Locate the cell with the specified text and output its [x, y] center coordinate. 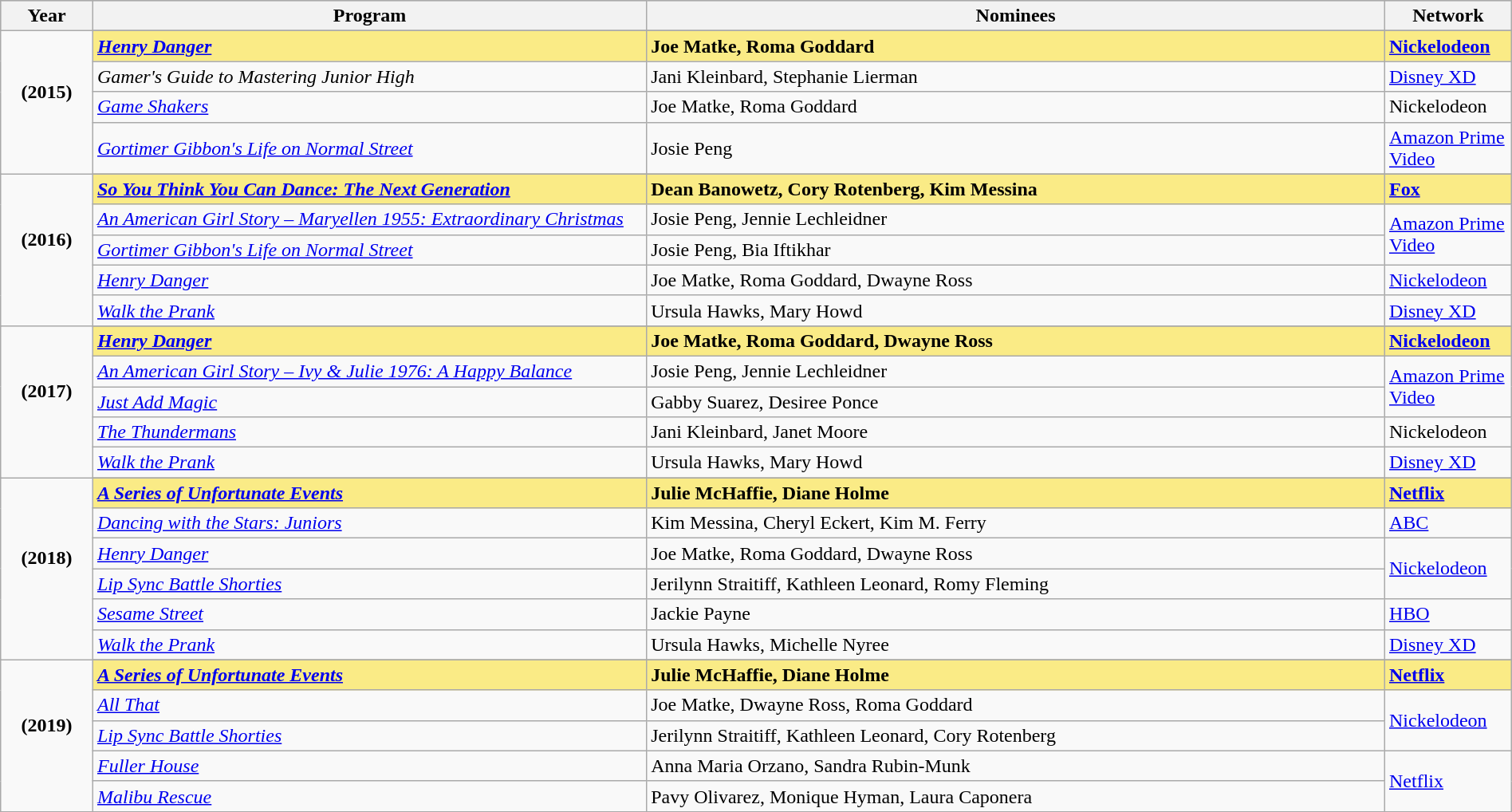
Dancing with the Stars: Juniors [369, 523]
Jerilynn Straitiff, Kathleen Leonard, Romy Fleming [1016, 584]
(2017) [47, 401]
Just Add Magic [369, 401]
Jerilynn Straitiff, Kathleen Leonard, Cory Rotenberg [1016, 735]
Game Shakers [369, 107]
Nominees [1016, 16]
Kim Messina, Cheryl Eckert, Kim M. Ferry [1016, 523]
Jani Kleinbard, Janet Moore [1016, 432]
Sesame Street [369, 614]
Network [1448, 16]
Dean Banowetz, Cory Rotenberg, Kim Messina [1016, 189]
Ursula Hawks, Michelle Nyree [1016, 644]
Fuller House [369, 766]
An American Girl Story – Maryellen 1955: Extraordinary Christmas [369, 219]
Josie Peng, Bia Iftikhar [1016, 250]
All That [369, 705]
An American Girl Story – Ivy & Julie 1976: A Happy Balance [369, 371]
Joe Matke, Dwayne Ross, Roma Goddard [1016, 705]
(2016) [47, 250]
ABC [1448, 523]
(2019) [47, 735]
Gabby Suarez, Desiree Ponce [1016, 401]
Program [369, 16]
Jackie Payne [1016, 614]
The Thundermans [369, 432]
(2018) [47, 569]
HBO [1448, 614]
So You Think You Can Dance: The Next Generation [369, 189]
Year [47, 16]
Josie Peng [1016, 148]
Fox [1448, 189]
Jani Kleinbard, Stephanie Lierman [1016, 77]
Malibu Rescue [369, 796]
Pavy Olivarez, Monique Hyman, Laura Caponera [1016, 796]
Anna Maria Orzano, Sandra Rubin-Munk [1016, 766]
Gamer's Guide to Mastering Junior High [369, 77]
(2015) [47, 102]
